Find where the given text appears and provide that cell's center as [x, y] coordinate. 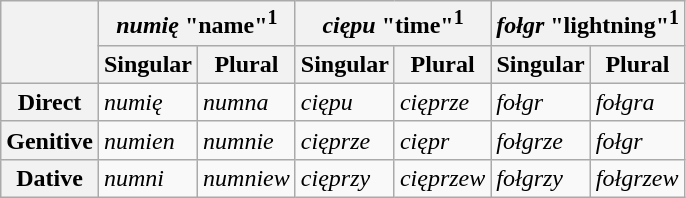
cięprzy [344, 178]
numniew [247, 178]
fołgrzew [637, 178]
numię [148, 102]
fołgrzy [541, 178]
numna [247, 102]
Direct [50, 102]
numien [148, 140]
cięprzew [442, 178]
numni [148, 178]
numnie [247, 140]
Dative [50, 178]
numię "name"1 [196, 24]
Genitive [50, 140]
ciępu "time"1 [392, 24]
fołgra [637, 102]
ciępu [344, 102]
ciępr [442, 140]
fołgrze [541, 140]
fołgr "lightning"1 [588, 24]
